Provide the (x, y) coordinate of the cell's center where the given text is located.  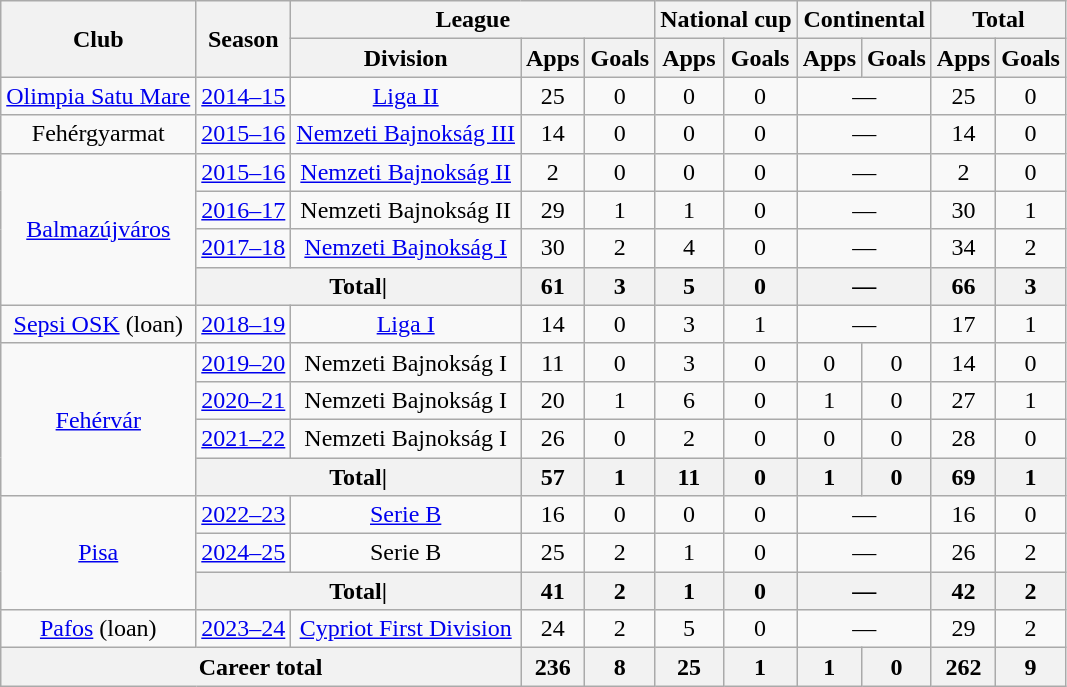
Balmazújváros (98, 229)
8 (620, 667)
Career total (261, 667)
236 (552, 667)
4 (689, 248)
Club (98, 39)
2017–18 (244, 248)
Sepsi OSK (loan) (98, 324)
Pisa (98, 553)
42 (963, 591)
2020–21 (244, 400)
24 (552, 629)
2021–22 (244, 438)
2016–17 (244, 210)
Liga II (406, 96)
66 (963, 286)
League (473, 20)
Cypriot First Division (406, 629)
Continental (864, 20)
2019–20 (244, 362)
6 (689, 400)
2014–15 (244, 96)
27 (963, 400)
28 (963, 438)
Nemzeti Bajnokság III (406, 134)
34 (963, 248)
Division (406, 58)
2023–24 (244, 629)
Total (998, 20)
17 (963, 324)
69 (963, 477)
61 (552, 286)
Fehérvár (98, 419)
2022–23 (244, 515)
2018–19 (244, 324)
Liga I (406, 324)
Pafos (loan) (98, 629)
9 (1031, 667)
Olimpia Satu Mare (98, 96)
57 (552, 477)
Season (244, 39)
2024–25 (244, 553)
262 (963, 667)
20 (552, 400)
Fehérgyarmat (98, 134)
41 (552, 591)
National cup (726, 20)
